Locate the cell with the specified text and output its [X, Y] center coordinate. 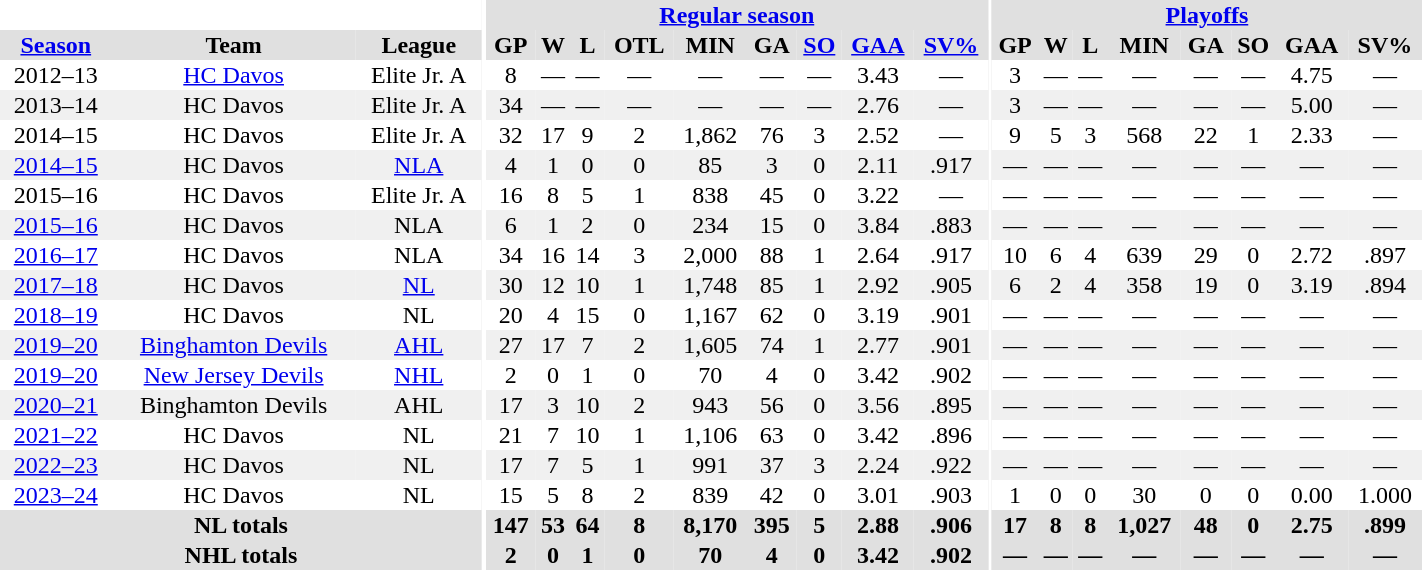
839 [710, 495]
Season [56, 45]
76 [772, 135]
.897 [1385, 255]
53 [554, 525]
21 [511, 435]
.894 [1385, 285]
32 [511, 135]
8,170 [710, 525]
3.01 [878, 495]
NHL totals [241, 555]
2017–18 [56, 285]
838 [710, 195]
568 [1144, 135]
88 [772, 255]
3.56 [878, 405]
37 [772, 465]
45 [772, 195]
5.00 [1312, 105]
1,862 [710, 135]
2.52 [878, 135]
2.92 [878, 285]
2.75 [1312, 525]
991 [710, 465]
1,167 [710, 315]
1,027 [1144, 525]
2.77 [878, 345]
19 [1206, 285]
42 [772, 495]
Playoffs [1207, 15]
League [419, 45]
.883 [951, 225]
943 [710, 405]
234 [710, 225]
2.72 [1312, 255]
2.11 [878, 165]
.895 [951, 405]
1,106 [710, 435]
2023–24 [56, 495]
1,605 [710, 345]
2021–22 [56, 435]
20 [511, 315]
3.22 [878, 195]
639 [1144, 255]
27 [511, 345]
22 [1206, 135]
74 [772, 345]
1,748 [710, 285]
.922 [951, 465]
New Jersey Devils [234, 375]
395 [772, 525]
29 [1206, 255]
2012–13 [56, 75]
.906 [951, 525]
2,000 [710, 255]
147 [511, 525]
.903 [951, 495]
2018–19 [56, 315]
62 [772, 315]
2016–17 [56, 255]
.905 [951, 285]
2013–14 [56, 105]
NL totals [241, 525]
56 [772, 405]
0.00 [1312, 495]
3.43 [878, 75]
4.75 [1312, 75]
2.24 [878, 465]
1.000 [1385, 495]
2.76 [878, 105]
12 [554, 285]
2022–23 [56, 465]
.896 [951, 435]
.899 [1385, 525]
14 [588, 255]
64 [588, 525]
63 [772, 435]
NHL [419, 375]
Regular season [737, 15]
48 [1206, 525]
2.33 [1312, 135]
OTL [640, 45]
3.84 [878, 225]
2020–21 [56, 405]
2.64 [878, 255]
358 [1144, 285]
Team [234, 45]
2.88 [878, 525]
